Determine the (X, Y) coordinate at the center of the cell enclosing the given text.  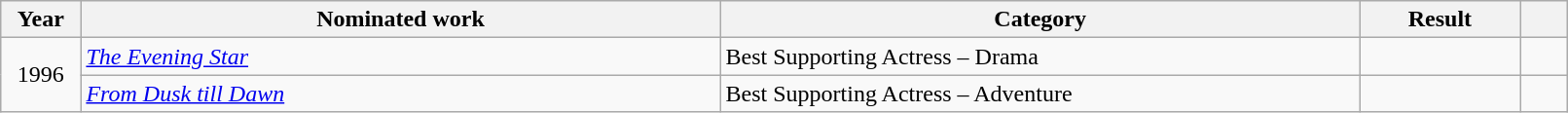
1996 (41, 75)
Best Supporting Actress – Adventure (1039, 94)
Year (41, 19)
From Dusk till Dawn (401, 94)
The Evening Star (401, 56)
Result (1440, 19)
Nominated work (401, 19)
Category (1039, 19)
Best Supporting Actress – Drama (1039, 56)
